Output the [x, y] coordinate of the center of the cell containing the given text.  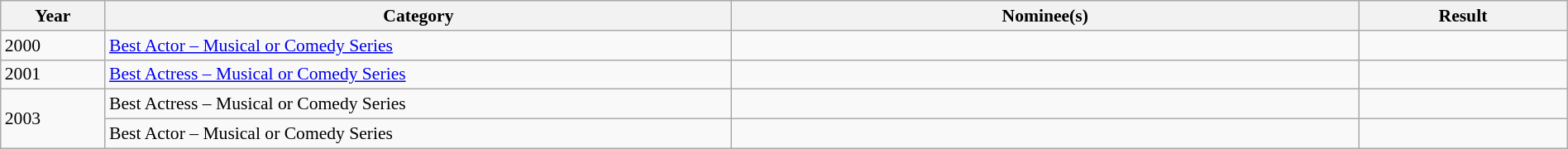
2001 [53, 74]
Result [1464, 16]
2000 [53, 46]
2003 [53, 119]
Year [53, 16]
Category [418, 16]
Nominee(s) [1045, 16]
